Extract the [x, y] coordinate from the center of the cell holding the provided text.  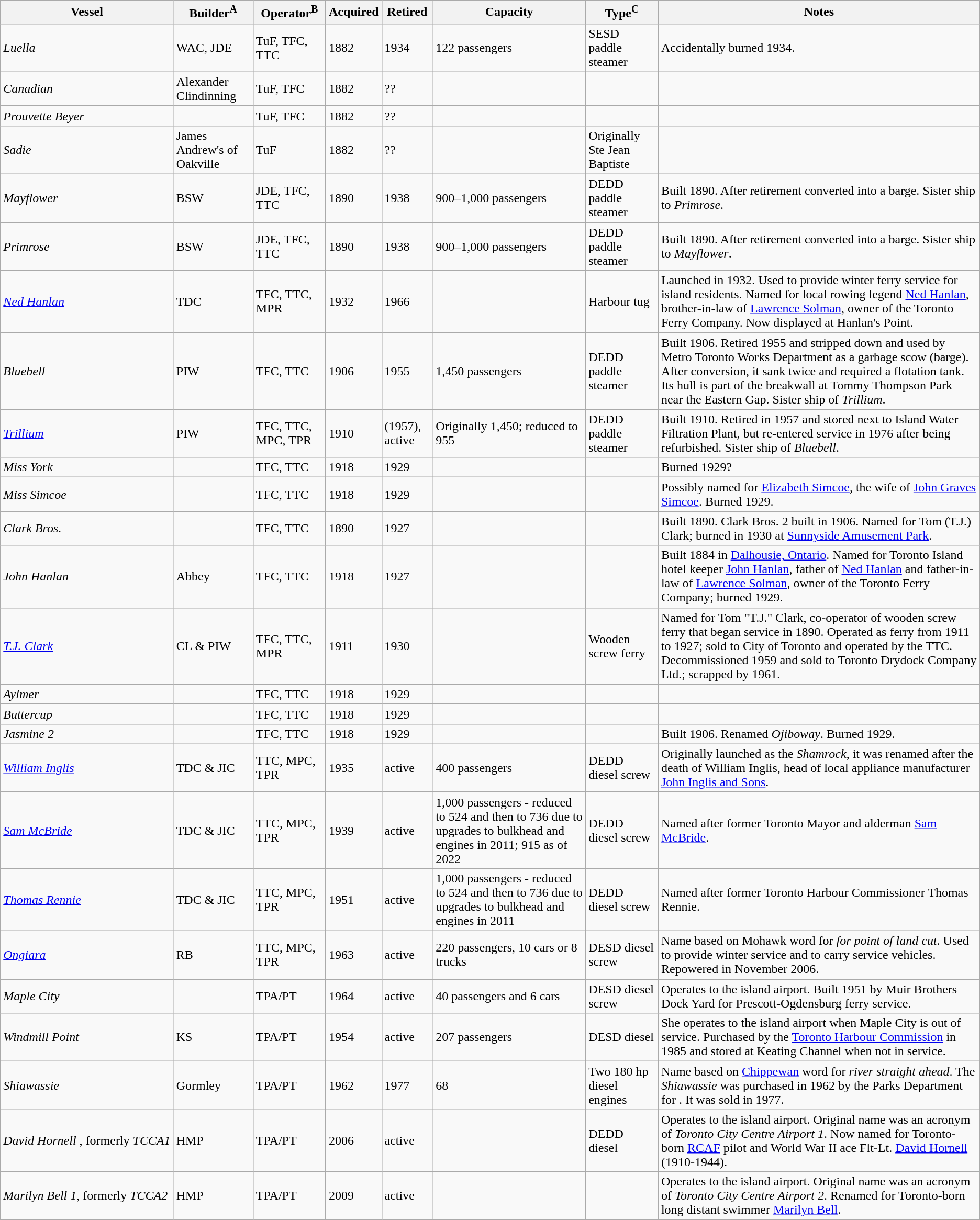
Jasmine 2 [87, 734]
Miss York [87, 467]
KS [213, 1037]
2006 [354, 1141]
Acquired [354, 13]
James Andrew's of Oakville [213, 150]
Bluebell [87, 371]
1934 [407, 48]
TypeC [622, 13]
William Inglis [87, 768]
Ongiara [87, 955]
1930 [407, 646]
122 passengers [509, 48]
T.J. Clark [87, 646]
1966 [407, 301]
Vessel [87, 13]
1955 [407, 371]
(1957), active [407, 433]
Notes [819, 13]
Mayflower [87, 198]
BuilderA [213, 13]
Primrose [87, 247]
1,000 passengers - reduced to 524 and then to 736 due to upgrades to bulkhead and engines in 2011; 915 as of 2022 [509, 830]
TDC [213, 301]
Possibly named for Elizabeth Simcoe, the wife of John Graves Simcoe. Burned 1929. [819, 494]
Miss Simcoe [87, 494]
Ned Hanlan [87, 301]
Operates to the island airport. Built 1951 by Muir Brothers Dock Yard for Prescott-Ogdensburg ferry service. [819, 997]
1951 [354, 899]
1910 [354, 433]
DESD diesel [622, 1037]
Alexander Clindinning [213, 89]
WAC, JDE [213, 48]
Name based on Chippewan word for river straight ahead. The Shiawassie was purchased in 1962 by the Parks Department for . It was sold in 1977. [819, 1085]
TuF [289, 150]
CL & PIW [213, 646]
RB [213, 955]
2009 [354, 1196]
Gormley [213, 1085]
Luella [87, 48]
Originally Ste Jean Baptiste [622, 150]
Abbey [213, 577]
Trillium [87, 433]
Originally 1,450; reduced to 955 [509, 433]
Canadian [87, 89]
1977 [407, 1085]
Name based on Mohawk word for for point of land cut. Used to provide winter service and to carry service vehicles. Repowered in November 2006. [819, 955]
Named after former Toronto Mayor and alderman Sam McBride. [819, 830]
1962 [354, 1085]
Named after former Toronto Harbour Commissioner Thomas Rennie. [819, 899]
Prouvette Beyer [87, 116]
Aylmer [87, 694]
Originally launched as the Shamrock, it was renamed after the death of William Inglis, head of local appliance manufacturer John Inglis and Sons. [819, 768]
1935 [354, 768]
Built 1890. Clark Bros. 2 built in 1906. Named for Tom (T.J.) Clark; burned in 1930 at Sunnyside Amusement Park. [819, 529]
Buttercup [87, 714]
68 [509, 1085]
Harbour tug [622, 301]
40 passengers and 6 cars [509, 997]
Shiawassie [87, 1085]
1,000 passengers - reduced to 524 and then to 736 due to upgrades to bulkhead and engines in 2011 [509, 899]
Windmill Point [87, 1037]
207 passengers [509, 1037]
Wooden screw ferry [622, 646]
TFC, TTC, MPC, TPR [289, 433]
Retired [407, 13]
Built 1890. After retirement converted into a barge. Sister ship to Primrose. [819, 198]
Marilyn Bell 1, formerly TCCA2 [87, 1196]
Built 1890. After retirement converted into a barge. Sister ship to Mayflower. [819, 247]
Sam McBride [87, 830]
OperatorB [289, 13]
Sadie [87, 150]
Built 1906. Renamed Ojiboway. Burned 1929. [819, 734]
220 passengers, 10 cars or 8 trucks [509, 955]
John Hanlan [87, 577]
SESD paddle steamer [622, 48]
Two 180 hp diesel engines [622, 1085]
1964 [354, 997]
Clark Bros. [87, 529]
1906 [354, 371]
1954 [354, 1037]
1932 [354, 301]
TuF, TFC, TTC [289, 48]
400 passengers [509, 768]
1,450 passengers [509, 371]
Accidentally burned 1934. [819, 48]
1911 [354, 646]
Capacity [509, 13]
1939 [354, 830]
Maple City [87, 997]
Thomas Rennie [87, 899]
DEDD diesel [622, 1141]
Burned 1929? [819, 467]
1963 [354, 955]
David Hornell , formerly TCCA1 [87, 1141]
